Determine the (X, Y) coordinate at the center of the cell enclosing the given text.  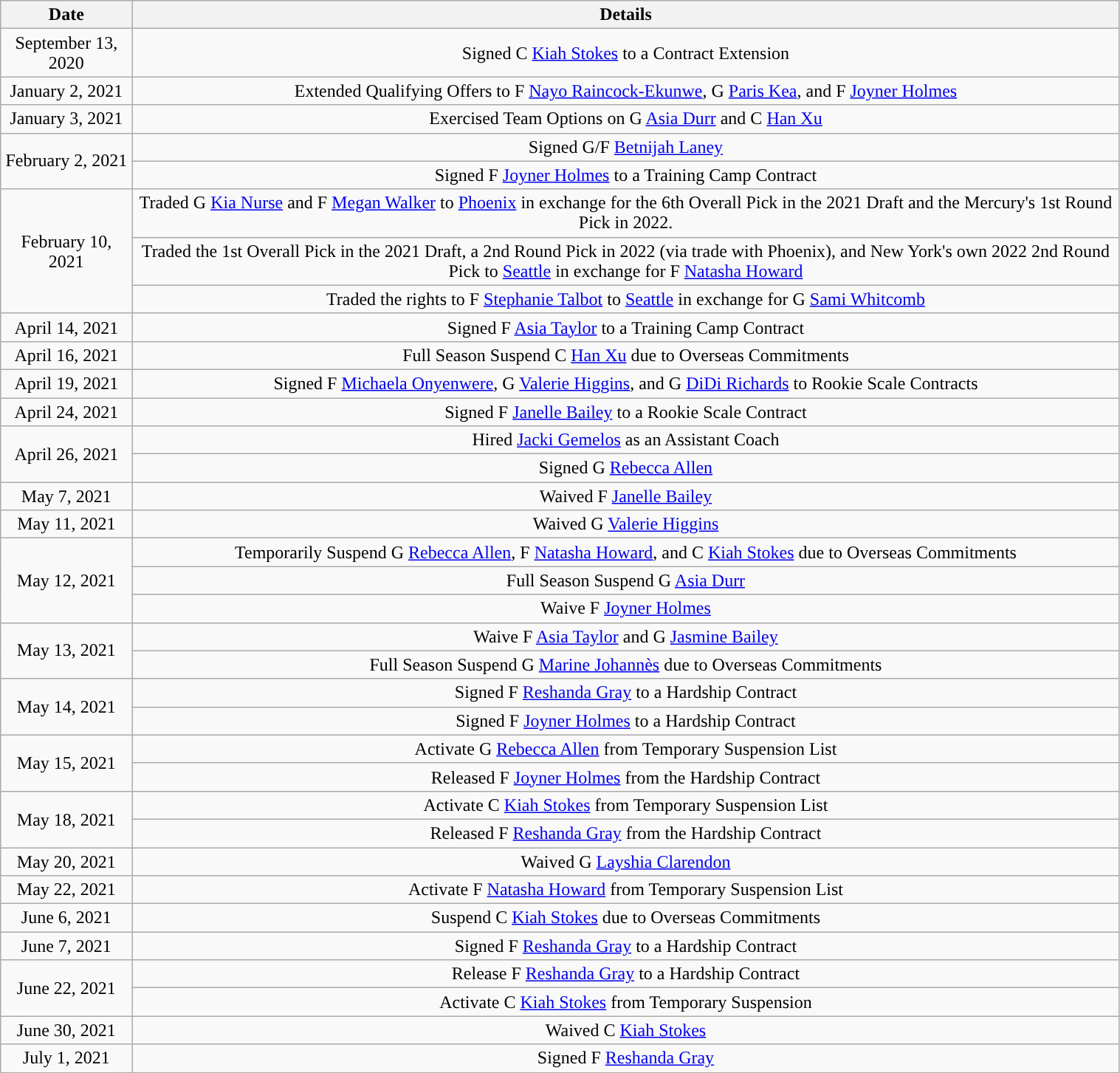
April 14, 2021 (66, 327)
Waived C Kiah Stokes (626, 1030)
May 13, 2021 (66, 651)
Activate F Natasha Howard from Temporary Suspension List (626, 890)
April 26, 2021 (66, 454)
Extended Qualifying Offers to F Nayo Raincock-Ekunwe, G Paris Kea, and F Joyner Holmes (626, 91)
May 12, 2021 (66, 580)
Signed F Michaela Onyenwere, G Valerie Higgins, and G DiDi Richards to Rookie Scale Contracts (626, 383)
Temporarily Suspend G Rebecca Allen, F Natasha Howard, and C Kiah Stokes due to Overseas Commitments (626, 552)
Full Season Suspend G Marine Johannès due to Overseas Commitments (626, 665)
Signed G Rebecca Allen (626, 468)
Signed F Joyner Holmes to a Hardship Contract (626, 721)
May 15, 2021 (66, 763)
Signed G/F Betnijah Laney (626, 147)
June 6, 2021 (66, 918)
Waived F Janelle Bailey (626, 496)
January 3, 2021 (66, 119)
May 18, 2021 (66, 819)
May 7, 2021 (66, 496)
February 10, 2021 (66, 251)
Waive F Joyner Holmes (626, 609)
May 14, 2021 (66, 707)
Signed C Kiah Stokes to a Contract Extension (626, 53)
Released F Reshanda Gray from the Hardship Contract (626, 833)
Waived G Valerie Higgins (626, 524)
Traded G Kia Nurse and F Megan Walker to Phoenix in exchange for the 6th Overall Pick in the 2021 Draft and the Mercury's 1st Round Pick in 2022. (626, 213)
June 22, 2021 (66, 988)
Activate G Rebecca Allen from Temporary Suspension List (626, 749)
April 16, 2021 (66, 355)
Release F Reshanda Gray to a Hardship Contract (626, 974)
Signed F Asia Taylor to a Training Camp Contract (626, 327)
Waive F Asia Taylor and G Jasmine Bailey (626, 637)
May 20, 2021 (66, 862)
Signed F Janelle Bailey to a Rookie Scale Contract (626, 411)
Suspend C Kiah Stokes due to Overseas Commitments (626, 918)
February 2, 2021 (66, 161)
May 11, 2021 (66, 524)
Activate C Kiah Stokes from Temporary Suspension List (626, 805)
Full Season Suspend C Han Xu due to Overseas Commitments (626, 355)
Exercised Team Options on G Asia Durr and C Han Xu (626, 119)
April 24, 2021 (66, 411)
Traded the rights to F Stephanie Talbot to Seattle in exchange for G Sami Whitcomb (626, 299)
January 2, 2021 (66, 91)
Activate C Kiah Stokes from Temporary Suspension (626, 1002)
Details (626, 15)
June 30, 2021 (66, 1030)
Date (66, 15)
Signed F Reshanda Gray (626, 1058)
Hired Jacki Gemelos as an Assistant Coach (626, 440)
Full Season Suspend G Asia Durr (626, 580)
Waived G Layshia Clarendon (626, 862)
June 7, 2021 (66, 946)
Signed F Joyner Holmes to a Training Camp Contract (626, 175)
July 1, 2021 (66, 1058)
May 22, 2021 (66, 890)
September 13, 2020 (66, 53)
April 19, 2021 (66, 383)
Released F Joyner Holmes from the Hardship Contract (626, 777)
